Pinpoint the cell where the given text exists, returning its (x, y) midpoint coordinate. 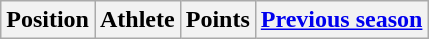
Position (48, 20)
Athlete (137, 20)
Points (218, 20)
Previous season (342, 20)
